Pinpoint the cell where the given text exists, returning its (X, Y) midpoint coordinate. 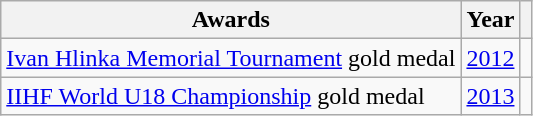
2012 (490, 58)
Awards (231, 20)
IIHF World U18 Championship gold medal (231, 96)
Ivan Hlinka Memorial Tournament gold medal (231, 58)
2013 (490, 96)
Year (490, 20)
